Determine the [x, y] coordinate at the center of the cell enclosing the given text.  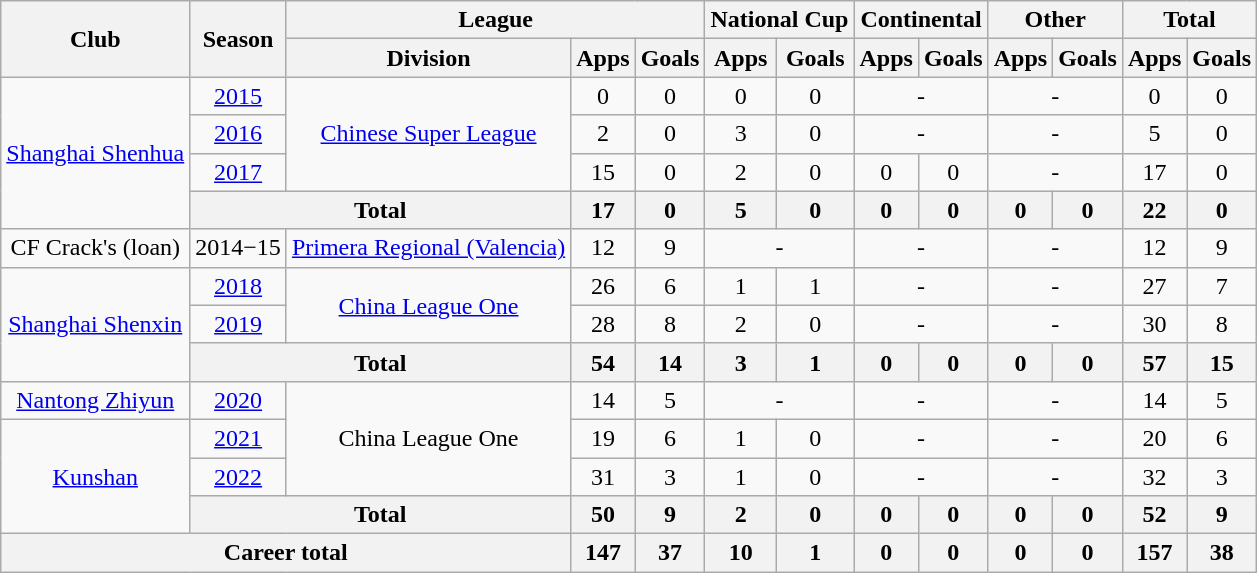
52 [1154, 515]
CF Crack's (loan) [96, 248]
22 [1154, 210]
31 [603, 477]
38 [1222, 553]
Shanghai Shenhua [96, 153]
2022 [238, 477]
2015 [238, 96]
Other [1055, 20]
Kunshan [96, 476]
2020 [238, 400]
Career total [286, 553]
2019 [238, 324]
2016 [238, 134]
2018 [238, 286]
26 [603, 286]
19 [603, 438]
10 [741, 553]
2014−15 [238, 248]
20 [1154, 438]
Club [96, 39]
7 [1222, 286]
32 [1154, 477]
Continental [921, 20]
Division [428, 58]
27 [1154, 286]
37 [670, 553]
League [495, 20]
Season [238, 39]
National Cup [780, 20]
50 [603, 515]
30 [1154, 324]
57 [1154, 362]
2017 [238, 172]
Chinese Super League [428, 134]
147 [603, 553]
28 [603, 324]
2021 [238, 438]
54 [603, 362]
Nantong Zhiyun [96, 400]
Primera Regional (Valencia) [428, 248]
Shanghai Shenxin [96, 324]
157 [1154, 553]
